Return [X, Y] of the center of cell containing provided text 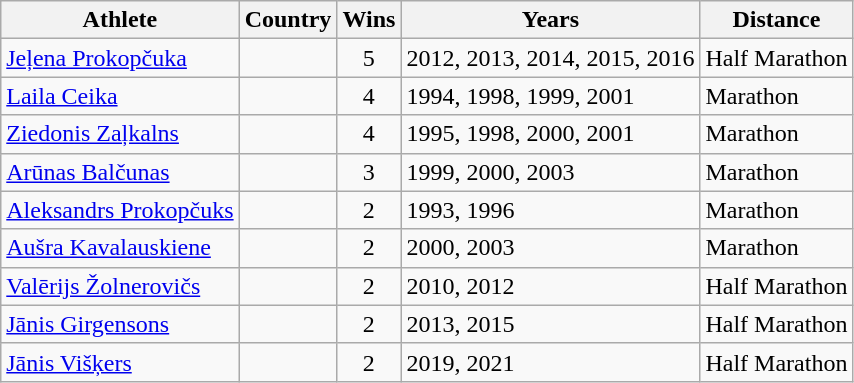
Wins [369, 20]
Valērijs Žolnerovičs [120, 286]
2019, 2021 [550, 362]
Laila Ceika [120, 96]
1999, 2000, 2003 [550, 172]
Distance [776, 20]
Athlete [120, 20]
2013, 2015 [550, 324]
1995, 1998, 2000, 2001 [550, 134]
2010, 2012 [550, 286]
Arūnas Balčunas [120, 172]
3 [369, 172]
Jānis Višķers [120, 362]
Jeļena Prokopčuka [120, 58]
Aušra Kavalauskiene [120, 248]
2012, 2013, 2014, 2015, 2016 [550, 58]
Aleksandrs Prokopčuks [120, 210]
Years [550, 20]
Country [288, 20]
Ziedonis Zaļkalns [120, 134]
Jānis Girgensons [120, 324]
1993, 1996 [550, 210]
5 [369, 58]
1994, 1998, 1999, 2001 [550, 96]
2000, 2003 [550, 248]
